Detect which cell encompasses the target text, then output its (X, Y) center coordinate. 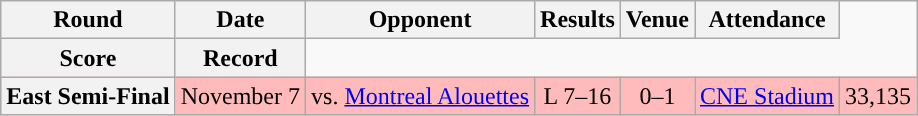
Venue (657, 20)
0–1 (657, 96)
L 7–16 (578, 96)
Attendance (766, 20)
East Semi-Final (88, 96)
Round (88, 20)
Opponent (420, 20)
vs. Montreal Alouettes (420, 96)
November 7 (240, 96)
Score (88, 58)
Date (240, 20)
33,135 (878, 96)
CNE Stadium (766, 96)
Record (240, 58)
Results (578, 20)
